Output the (x, y) coordinate of the center of the cell containing the given text.  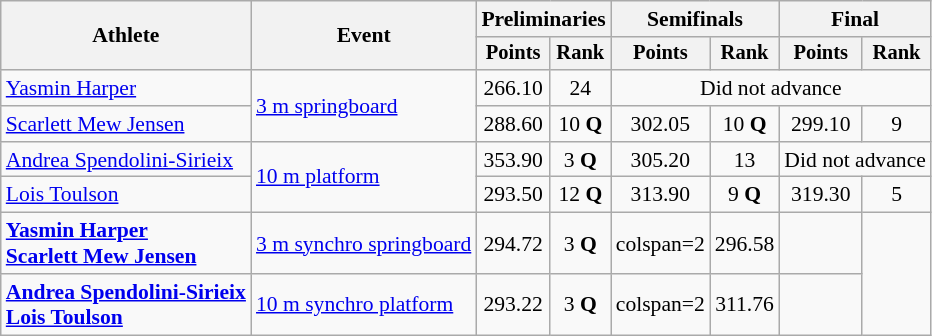
10 m platform (364, 178)
Lois Toulson (126, 195)
5 (896, 195)
353.90 (513, 160)
319.30 (820, 195)
12 Q (580, 195)
24 (580, 88)
305.20 (660, 160)
296.58 (744, 244)
Scarlett Mew Jensen (126, 124)
Semifinals (696, 19)
Athlete (126, 36)
Final (855, 19)
294.72 (513, 244)
Andrea Spendolini-Sirieix Lois Toulson (126, 304)
Event (364, 36)
311.76 (744, 304)
313.90 (660, 195)
Andrea Spendolini-Sirieix (126, 160)
293.50 (513, 195)
Preliminaries (543, 19)
9 Q (744, 195)
9 (896, 124)
302.05 (660, 124)
Yasmin Harper Scarlett Mew Jensen (126, 244)
266.10 (513, 88)
288.60 (513, 124)
293.22 (513, 304)
3 m synchro springboard (364, 244)
Yasmin Harper (126, 88)
299.10 (820, 124)
10 m synchro platform (364, 304)
13 (744, 160)
3 m springboard (364, 106)
